Find where the given text appears and provide that cell's center as [x, y] coordinate. 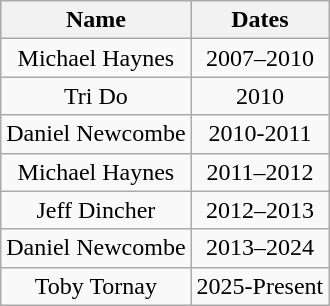
2010 [260, 96]
Jeff Dincher [96, 210]
2025-Present [260, 286]
2011–2012 [260, 172]
Name [96, 20]
Dates [260, 20]
2012–2013 [260, 210]
2010-2011 [260, 134]
Toby Tornay [96, 286]
2013–2024 [260, 248]
2007–2010 [260, 58]
Tri Do [96, 96]
